Determine the (x, y) coordinate at the center of the cell enclosing the given text.  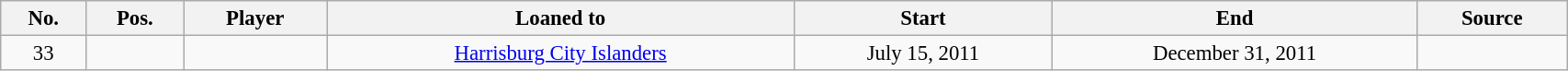
December 31, 2011 (1235, 53)
July 15, 2011 (923, 53)
Start (923, 18)
Source (1492, 18)
End (1235, 18)
Loaned to (560, 18)
Player (255, 18)
Pos. (135, 18)
No. (44, 18)
33 (44, 53)
Harrisburg City Islanders (560, 53)
